Output the [X, Y] coordinate of the center of the cell containing the given text.  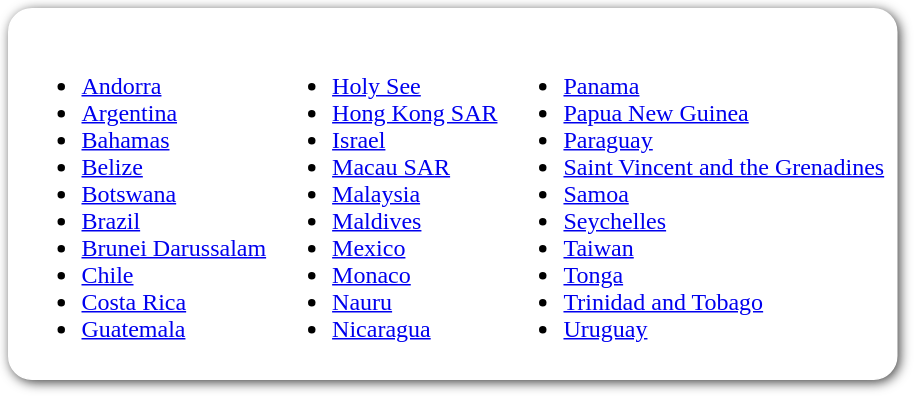
Andorra Argentina Bahamas Belize Botswana Brazil Brunei Darussalam Chile Costa Rica Guatemala [144, 194]
Holy See Hong Kong SAR Israel Macau SAR Malaysia Maldives Mexico Monaco Nauru Nicaragua [385, 194]
Panama Papua New Guinea Paraguay Saint Vincent and the Grenadines Samoa Seychelles Taiwan Tonga Trinidad and Tobago Uruguay [694, 194]
